Determine the (X, Y) coordinate at the center of the cell enclosing the given text.  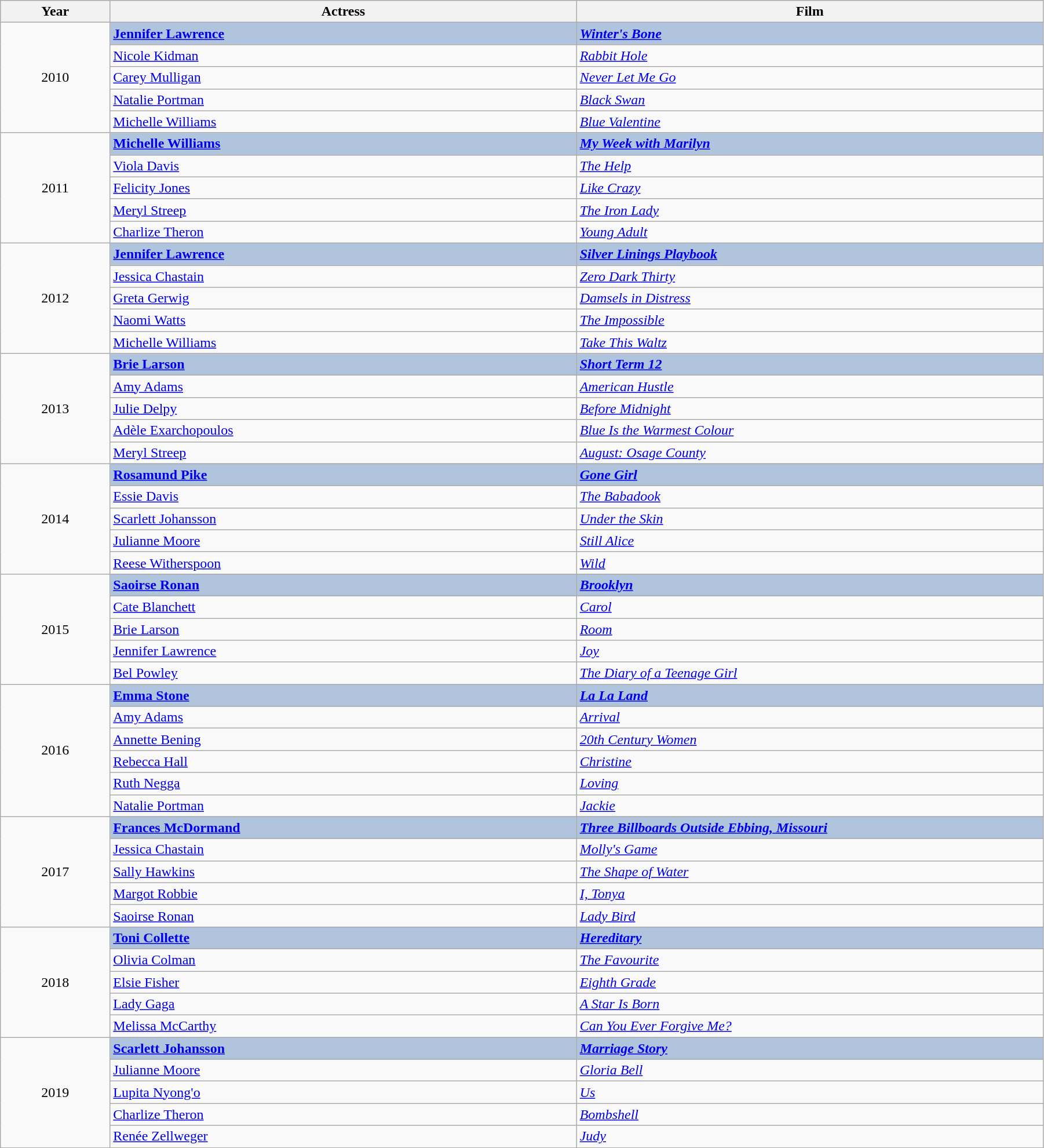
2012 (56, 298)
Viola Davis (343, 166)
Short Term 12 (810, 365)
Annette Bening (343, 739)
Zero Dark Thirty (810, 276)
Reese Witherspoon (343, 563)
Molly's Game (810, 850)
Elsie Fisher (343, 982)
Olivia Colman (343, 960)
Black Swan (810, 100)
Greta Gerwig (343, 298)
Adèle Exarchopoulos (343, 431)
Judy (810, 1136)
Marriage Story (810, 1048)
The Diary of a Teenage Girl (810, 673)
Renée Zellweger (343, 1136)
2016 (56, 750)
Wild (810, 563)
Damsels in Distress (810, 298)
2018 (56, 982)
Still Alice (810, 541)
Film (810, 12)
2011 (56, 188)
Can You Ever Forgive Me? (810, 1026)
Gone Girl (810, 475)
Naomi Watts (343, 320)
2013 (56, 409)
Rebecca Hall (343, 761)
Lupita Nyong'o (343, 1092)
August: Osage County (810, 453)
Hereditary (810, 938)
The Favourite (810, 960)
The Help (810, 166)
Margot Robbie (343, 894)
Essie Davis (343, 497)
Cate Blanchett (343, 607)
Ruth Negga (343, 783)
Nicole Kidman (343, 56)
Arrival (810, 717)
Room (810, 629)
Eighth Grade (810, 982)
Toni Collette (343, 938)
The Impossible (810, 320)
2017 (56, 872)
La La Land (810, 695)
Melissa McCarthy (343, 1026)
Rabbit Hole (810, 56)
Blue Valentine (810, 122)
Like Crazy (810, 188)
Take This Waltz (810, 342)
I, Tonya (810, 894)
The Babadook (810, 497)
Three Billboards Outside Ebbing, Missouri (810, 828)
2014 (56, 519)
Brooklyn (810, 585)
Loving (810, 783)
Actress (343, 12)
Bombshell (810, 1114)
Carol (810, 607)
American Hustle (810, 387)
2010 (56, 78)
Year (56, 12)
Joy (810, 651)
The Shape of Water (810, 872)
Young Adult (810, 232)
2019 (56, 1092)
The Iron Lady (810, 210)
Emma Stone (343, 695)
2015 (56, 629)
My Week with Marilyn (810, 144)
20th Century Women (810, 739)
Frances McDormand (343, 828)
Bel Powley (343, 673)
Carey Mulligan (343, 78)
Felicity Jones (343, 188)
Julie Delpy (343, 409)
Before Midnight (810, 409)
Lady Bird (810, 916)
Under the Skin (810, 519)
Never Let Me Go (810, 78)
Jackie (810, 806)
Sally Hawkins (343, 872)
A Star Is Born (810, 1004)
Christine (810, 761)
Us (810, 1092)
Lady Gaga (343, 1004)
Rosamund Pike (343, 475)
Gloria Bell (810, 1070)
Silver Linings Playbook (810, 254)
Winter's Bone (810, 34)
Blue Is the Warmest Colour (810, 431)
